Locate the cell with the specified text and output its (x, y) center coordinate. 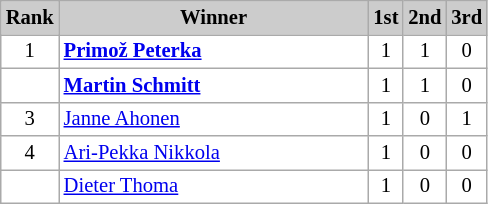
4 (30, 153)
3rd (466, 17)
Martin Schmitt (214, 85)
1st (386, 17)
Dieter Thoma (214, 186)
2nd (424, 17)
Ari-Pekka Nikkola (214, 153)
Janne Ahonen (214, 119)
3 (30, 119)
Rank (30, 17)
Primož Peterka (214, 51)
Winner (214, 17)
